Determine the [x, y] coordinate at the center of the cell enclosing the given text.  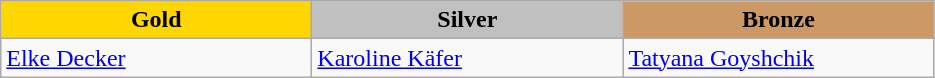
Tatyana Goyshchik [778, 58]
Silver [468, 20]
Elke Decker [156, 58]
Gold [156, 20]
Bronze [778, 20]
Karoline Käfer [468, 58]
